Return [X, Y] of the center of cell containing provided text 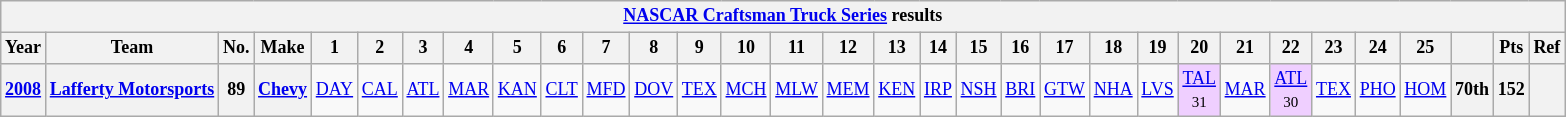
15 [978, 48]
NASCAR Craftsman Truck Series results [783, 16]
22 [1291, 48]
TAL31 [1199, 90]
Make [283, 48]
89 [236, 90]
DOV [654, 90]
KAN [517, 90]
ATL30 [1291, 90]
6 [562, 48]
DAY [334, 90]
19 [1158, 48]
PHO [1378, 90]
25 [1426, 48]
Team [132, 48]
23 [1334, 48]
CAL [380, 90]
Chevy [283, 90]
8 [654, 48]
3 [423, 48]
4 [469, 48]
Lafferty Motorsports [132, 90]
21 [1245, 48]
Ref [1547, 48]
MEM [848, 90]
NSH [978, 90]
GTW [1065, 90]
MCH [746, 90]
HOM [1426, 90]
NHA [1113, 90]
10 [746, 48]
24 [1378, 48]
1 [334, 48]
No. [236, 48]
KEN [897, 90]
12 [848, 48]
17 [1065, 48]
BRI [1020, 90]
Pts [1511, 48]
MLW [796, 90]
LVS [1158, 90]
13 [897, 48]
Year [24, 48]
14 [938, 48]
MFD [606, 90]
5 [517, 48]
IRP [938, 90]
9 [700, 48]
CLT [562, 90]
18 [1113, 48]
ATL [423, 90]
2 [380, 48]
7 [606, 48]
70th [1472, 90]
11 [796, 48]
16 [1020, 48]
152 [1511, 90]
20 [1199, 48]
2008 [24, 90]
